Search for the cell housing the specified text and yield its (X, Y) center coordinate. 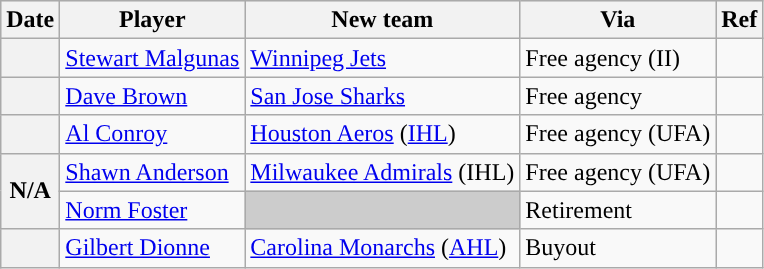
Gilbert Dionne (152, 248)
Retirement (618, 210)
Free agency (II) (618, 58)
Shawn Anderson (152, 172)
Al Conroy (152, 134)
Milwaukee Admirals (IHL) (382, 172)
Player (152, 20)
Houston Aeros (IHL) (382, 134)
Free agency (618, 96)
San Jose Sharks (382, 96)
Buyout (618, 248)
Dave Brown (152, 96)
Winnipeg Jets (382, 58)
Date (30, 20)
New team (382, 20)
N/A (30, 191)
Carolina Monarchs (AHL) (382, 248)
Norm Foster (152, 210)
Ref (740, 20)
Stewart Malgunas (152, 58)
Via (618, 20)
